Return the (x, y) coordinate for the center point of the cell that contains the specified text.  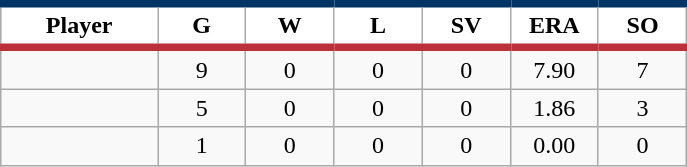
G (202, 26)
7.90 (554, 68)
0.00 (554, 146)
Player (80, 26)
SV (466, 26)
1 (202, 146)
5 (202, 108)
W (290, 26)
ERA (554, 26)
SO (642, 26)
7 (642, 68)
L (378, 26)
1.86 (554, 108)
3 (642, 108)
9 (202, 68)
